Determine the (x, y) coordinate at the center of the cell enclosing the given text.  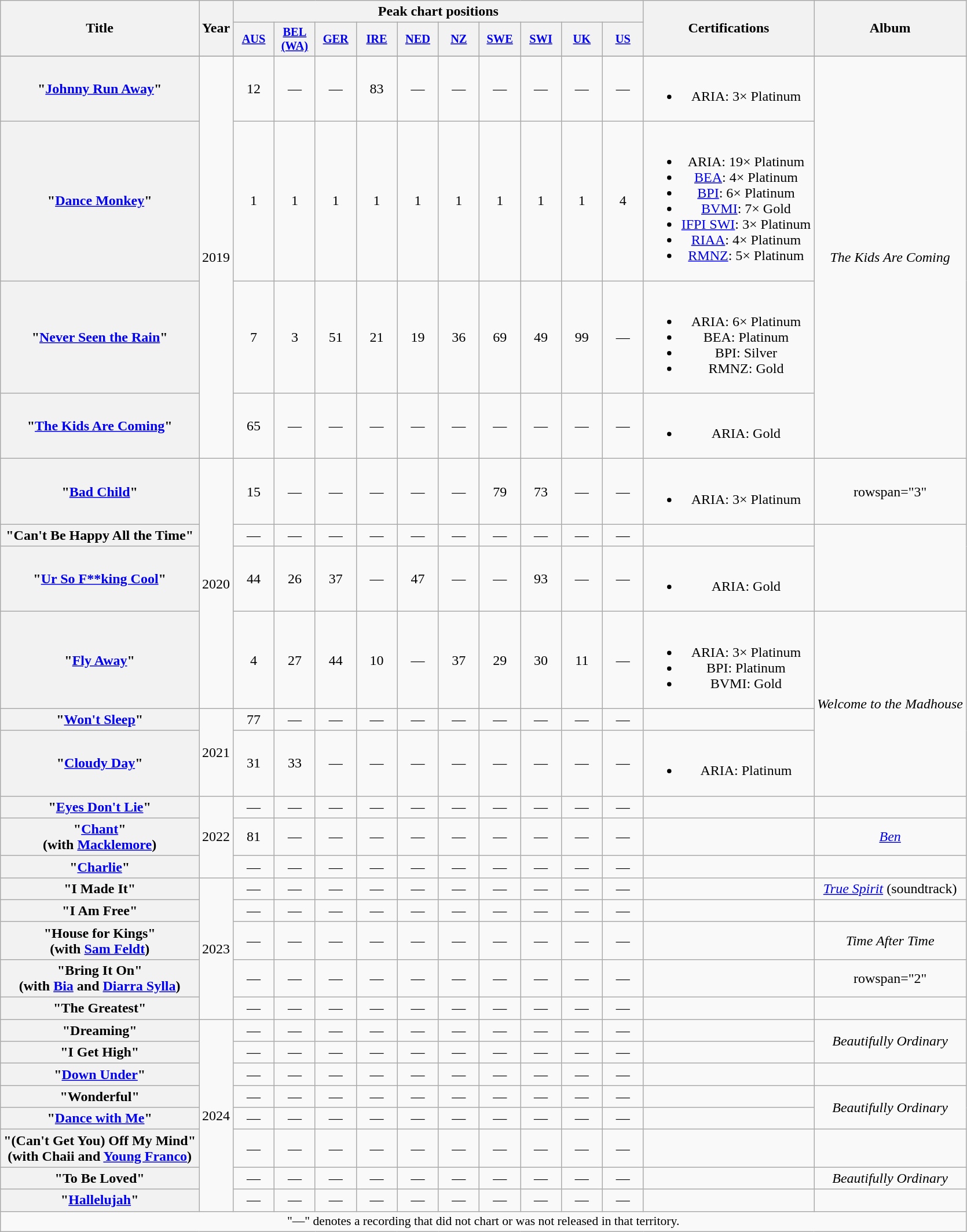
ARIA: 3× PlatinumBPI: PlatinumBVMI: Gold (728, 660)
"I Get High" (100, 1052)
15 (254, 491)
"Charlie" (100, 867)
"House for Kings"(with Sam Feldt) (100, 941)
"Dance Monkey" (100, 202)
Time After Time (891, 941)
IRE (376, 39)
UK (581, 39)
99 (581, 337)
Welcome to the Madhouse (891, 704)
65 (254, 426)
"Dreaming" (100, 1030)
26 (294, 579)
"Chant"(with Macklemore) (100, 836)
7 (254, 337)
12 (254, 88)
The Kids Are Coming (891, 257)
rowspan="3" (891, 491)
"Wonderful" (100, 1096)
"The Greatest" (100, 1008)
rowspan="2" (891, 978)
"Hallelujah" (100, 1200)
2022 (217, 836)
"Can't Be Happy All the Time" (100, 535)
19 (418, 337)
81 (254, 836)
"—" denotes a recording that did not chart or was not released in that territory. (483, 1222)
"Dance with Me" (100, 1118)
49 (541, 337)
US (623, 39)
36 (459, 337)
79 (500, 491)
2023 (217, 948)
2020 (217, 584)
31 (254, 763)
Album (891, 28)
"Fly Away" (100, 660)
Title (100, 28)
Ben (891, 836)
"Cloudy Day" (100, 763)
AUS (254, 39)
ARIA: Platinum (728, 763)
51 (336, 337)
77 (254, 719)
"I Made It" (100, 889)
30 (541, 660)
93 (541, 579)
3 (294, 337)
2021 (217, 752)
BEL(WA) (294, 39)
10 (376, 660)
Peak chart positions (439, 12)
47 (418, 579)
83 (376, 88)
73 (541, 491)
"Down Under" (100, 1074)
ARIA: 19× PlatinumBEA: 4× PlatinumBPI: 6× PlatinumBVMI: 7× GoldIFPI SWI: 3× PlatinumRIAA: 4× PlatinumRMNZ: 5× Platinum (728, 202)
"(Can't Get You) Off My Mind"(with Chaii and Young Franco) (100, 1148)
"Bad Child" (100, 491)
"The Kids Are Coming" (100, 426)
21 (376, 337)
"I Am Free" (100, 911)
True Spirit (soundtrack) (891, 889)
NZ (459, 39)
ARIA: 6× PlatinumBEA: PlatinumBPI: SilverRMNZ: Gold (728, 337)
"Bring It On"(with Bia and Diarra Sylla) (100, 978)
2019 (217, 257)
"To Be Loved" (100, 1178)
SWE (500, 39)
"Never Seen the Rain" (100, 337)
29 (500, 660)
33 (294, 763)
"Johnny Run Away" (100, 88)
SWI (541, 39)
11 (581, 660)
2024 (217, 1116)
GER (336, 39)
NED (418, 39)
Certifications (728, 28)
"Eyes Don't Lie" (100, 807)
Year (217, 28)
69 (500, 337)
"Ur So F**king Cool" (100, 579)
"Won't Sleep" (100, 719)
27 (294, 660)
